Search for the cell housing the specified text and yield its (x, y) center coordinate. 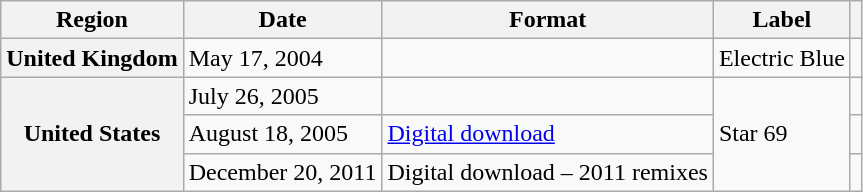
December 20, 2011 (282, 172)
United Kingdom (92, 58)
Digital download – 2011 remixes (548, 172)
Digital download (548, 134)
August 18, 2005 (282, 134)
Region (92, 20)
Star 69 (782, 134)
Date (282, 20)
May 17, 2004 (282, 58)
Electric Blue (782, 58)
Label (782, 20)
July 26, 2005 (282, 96)
Format (548, 20)
United States (92, 134)
